Extract the (x, y) coordinate from the center of the cell holding the provided text.  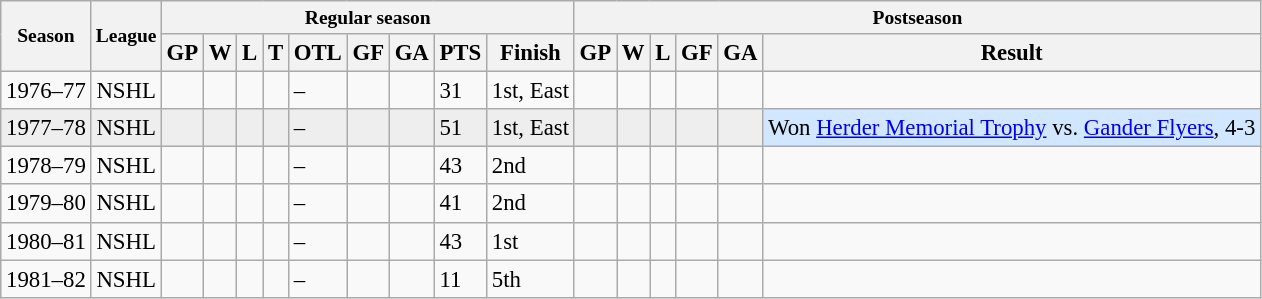
31 (460, 91)
5th (530, 279)
1978–79 (46, 166)
11 (460, 279)
51 (460, 128)
1976–77 (46, 91)
League (126, 36)
1977–78 (46, 128)
1981–82 (46, 279)
Result (1012, 53)
Postseason (917, 18)
Season (46, 36)
OTL (318, 53)
1979–80 (46, 204)
Won Herder Memorial Trophy vs. Gander Flyers, 4-3 (1012, 128)
Finish (530, 53)
PTS (460, 53)
1st (530, 241)
Regular season (368, 18)
T (276, 53)
1980–81 (46, 241)
41 (460, 204)
